Return (x, y) of the center of cell containing provided text 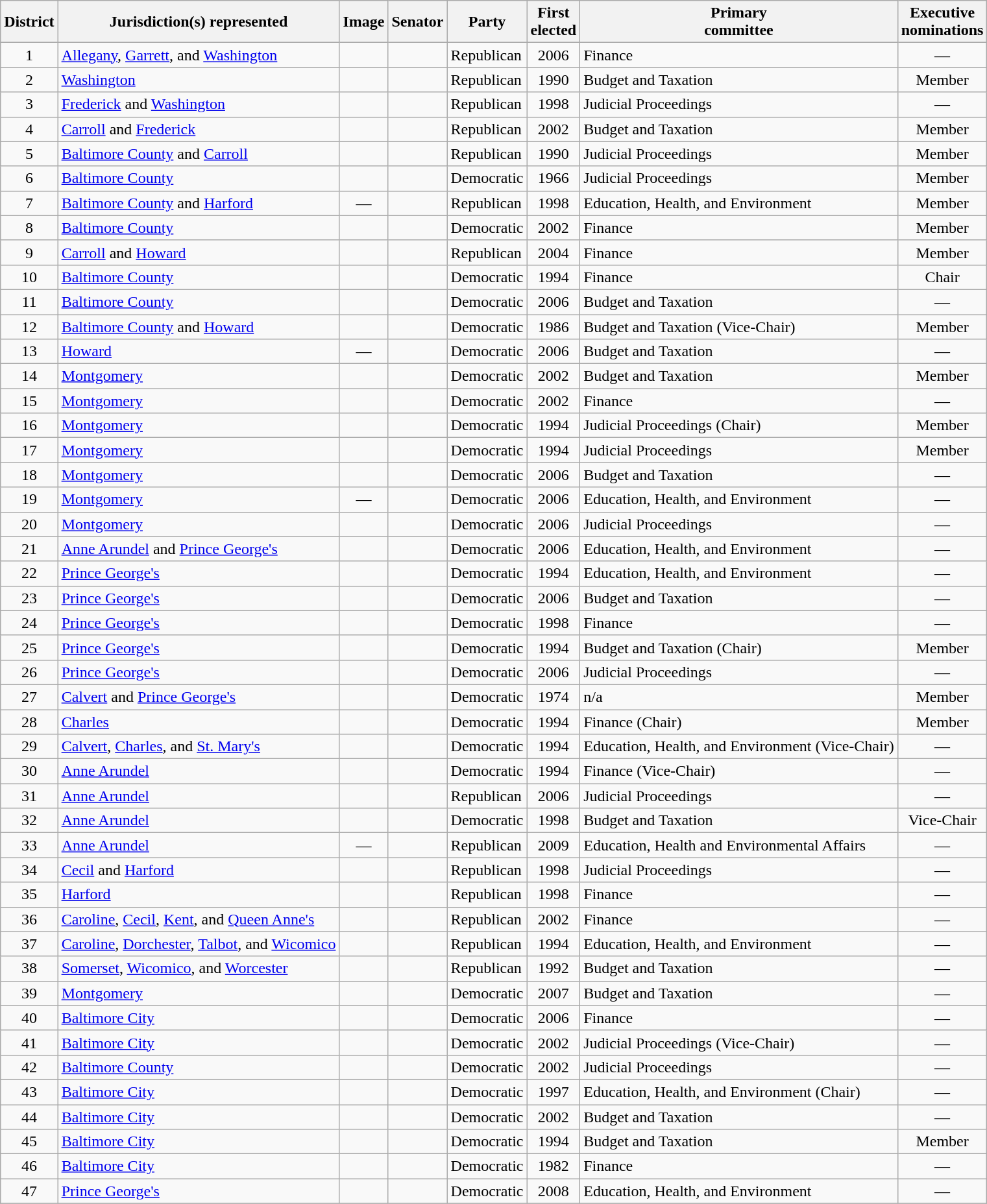
Baltimore County and Harford (199, 203)
n/a (738, 697)
Baltimore County and Carroll (199, 154)
Judicial Proceedings (Vice-Chair) (738, 1042)
45 (29, 1142)
2009 (554, 845)
3 (29, 104)
12 (29, 326)
46 (29, 1166)
35 (29, 895)
5 (29, 154)
Calvert, Charles, and St. Mary's (199, 747)
33 (29, 845)
31 (29, 796)
42 (29, 1067)
1986 (554, 326)
13 (29, 352)
Allegany, Garrett, and Washington (199, 55)
25 (29, 647)
24 (29, 623)
Anne Arundel and Prince George's (199, 549)
4 (29, 129)
1982 (554, 1166)
Carroll and Howard (199, 252)
34 (29, 870)
Vice-Chair (942, 821)
21 (29, 549)
Party (487, 22)
Somerset, Wicomico, and Worcester (199, 969)
23 (29, 598)
28 (29, 722)
20 (29, 524)
17 (29, 450)
19 (29, 500)
41 (29, 1042)
Education, Health, and Environment (Chair) (738, 1092)
47 (29, 1191)
Judicial Proceedings (Chair) (738, 426)
1997 (554, 1092)
Image (363, 22)
30 (29, 771)
Education, Health, and Environment (Vice-Chair) (738, 747)
7 (29, 203)
6 (29, 178)
2 (29, 80)
1974 (554, 697)
9 (29, 252)
2004 (554, 252)
43 (29, 1092)
Cecil and Harford (199, 870)
1 (29, 55)
11 (29, 302)
Washington (199, 80)
Baltimore County and Howard (199, 326)
District (29, 22)
Howard (199, 352)
10 (29, 277)
Chair (942, 277)
36 (29, 919)
27 (29, 697)
Carroll and Frederick (199, 129)
2008 (554, 1191)
18 (29, 475)
Executivenominations (942, 22)
16 (29, 426)
8 (29, 228)
Primarycommittee (738, 22)
Caroline, Cecil, Kent, and Queen Anne's (199, 919)
37 (29, 944)
Charles (199, 722)
1992 (554, 969)
Senator (418, 22)
32 (29, 821)
Caroline, Dorchester, Talbot, and Wicomico (199, 944)
22 (29, 573)
Calvert and Prince George's (199, 697)
Frederick and Washington (199, 104)
Harford (199, 895)
40 (29, 1018)
1966 (554, 178)
Firstelected (554, 22)
14 (29, 376)
Education, Health and Environmental Affairs (738, 845)
Finance (Vice-Chair) (738, 771)
29 (29, 747)
Finance (Chair) (738, 722)
38 (29, 969)
Budget and Taxation (Chair) (738, 647)
Budget and Taxation (Vice-Chair) (738, 326)
15 (29, 401)
44 (29, 1116)
Jurisdiction(s) represented (199, 22)
26 (29, 672)
2007 (554, 993)
39 (29, 993)
